Output the (x, y) coordinate of the center of the cell containing the given text.  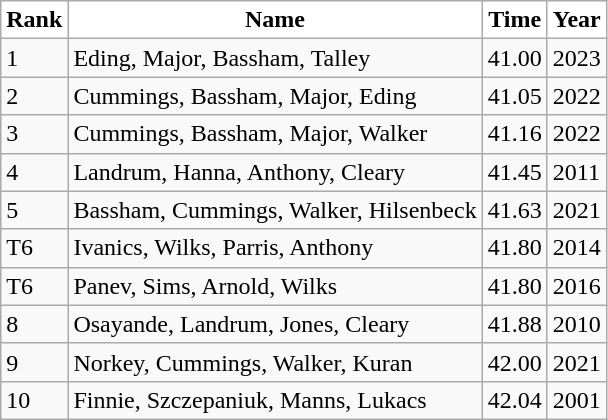
3 (34, 134)
8 (34, 324)
2010 (576, 324)
Year (576, 20)
42.04 (514, 400)
2 (34, 96)
Cummings, Bassham, Major, Walker (275, 134)
41.05 (514, 96)
Name (275, 20)
Cummings, Bassham, Major, Eding (275, 96)
Rank (34, 20)
Panev, Sims, Arnold, Wilks (275, 286)
41.45 (514, 172)
41.16 (514, 134)
Finnie, Szczepaniuk, Manns, Lukacs (275, 400)
Eding, Major, Bassham, Talley (275, 58)
2016 (576, 286)
5 (34, 210)
2023 (576, 58)
2011 (576, 172)
41.88 (514, 324)
41.00 (514, 58)
41.63 (514, 210)
Landrum, Hanna, Anthony, Cleary (275, 172)
2001 (576, 400)
2014 (576, 248)
9 (34, 362)
42.00 (514, 362)
Osayande, Landrum, Jones, Cleary (275, 324)
1 (34, 58)
Bassham, Cummings, Walker, Hilsenbeck (275, 210)
Time (514, 20)
10 (34, 400)
Norkey, Cummings, Walker, Kuran (275, 362)
4 (34, 172)
Ivanics, Wilks, Parris, Anthony (275, 248)
